Detect which cell encompasses the target text, then output its [X, Y] center coordinate. 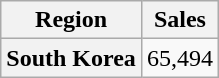
Region [72, 20]
Sales [180, 20]
65,494 [180, 58]
South Korea [72, 58]
